Detect which cell encompasses the target text, then output its (X, Y) center coordinate. 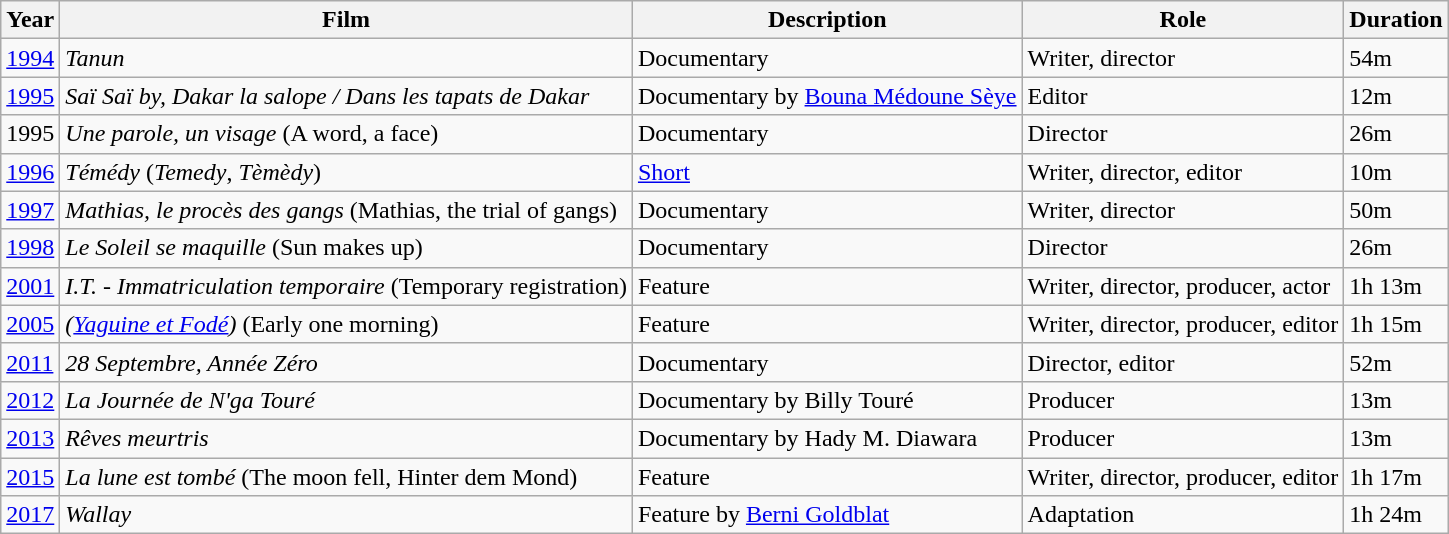
Year (30, 20)
1996 (30, 172)
(Yaguine et Fodé) (Early one morning) (346, 324)
1h 24m (1396, 515)
Mathias, le procès des gangs (Mathias, the trial of gangs) (346, 210)
Documentary by Hady M. Diawara (827, 438)
2011 (30, 362)
Saï Saï by, Dakar la salope / Dans les tapats de Dakar (346, 96)
Role (1183, 20)
Documentary by Billy Touré (827, 400)
Le Soleil se maquille (Sun makes up) (346, 248)
Film (346, 20)
La Journée de N'ga Touré (346, 400)
Rêves meurtris (346, 438)
1h 17m (1396, 477)
Short (827, 172)
Tanun (346, 58)
2017 (30, 515)
Editor (1183, 96)
Wallay (346, 515)
Director, editor (1183, 362)
50m (1396, 210)
54m (1396, 58)
Une parole, un visage (A word, a face) (346, 134)
52m (1396, 362)
Duration (1396, 20)
Description (827, 20)
2015 (30, 477)
Témédy (Temedy, Tèmèdy) (346, 172)
1998 (30, 248)
1h 13m (1396, 286)
2013 (30, 438)
La lune est tombé (The moon fell, Hinter dem Mond) (346, 477)
2012 (30, 400)
10m (1396, 172)
1994 (30, 58)
Adaptation (1183, 515)
1997 (30, 210)
28 Septembre, Année Zéro (346, 362)
2005 (30, 324)
1h 15m (1396, 324)
Writer, director, producer, actor (1183, 286)
Documentary by Bouna Médoune Sèye (827, 96)
Feature by Berni Goldblat (827, 515)
12m (1396, 96)
2001 (30, 286)
I.T. - Immatriculation temporaire (Temporary registration) (346, 286)
Writer, director, editor (1183, 172)
